From the cell containing the given text, extract its center point as (X, Y) coordinate. 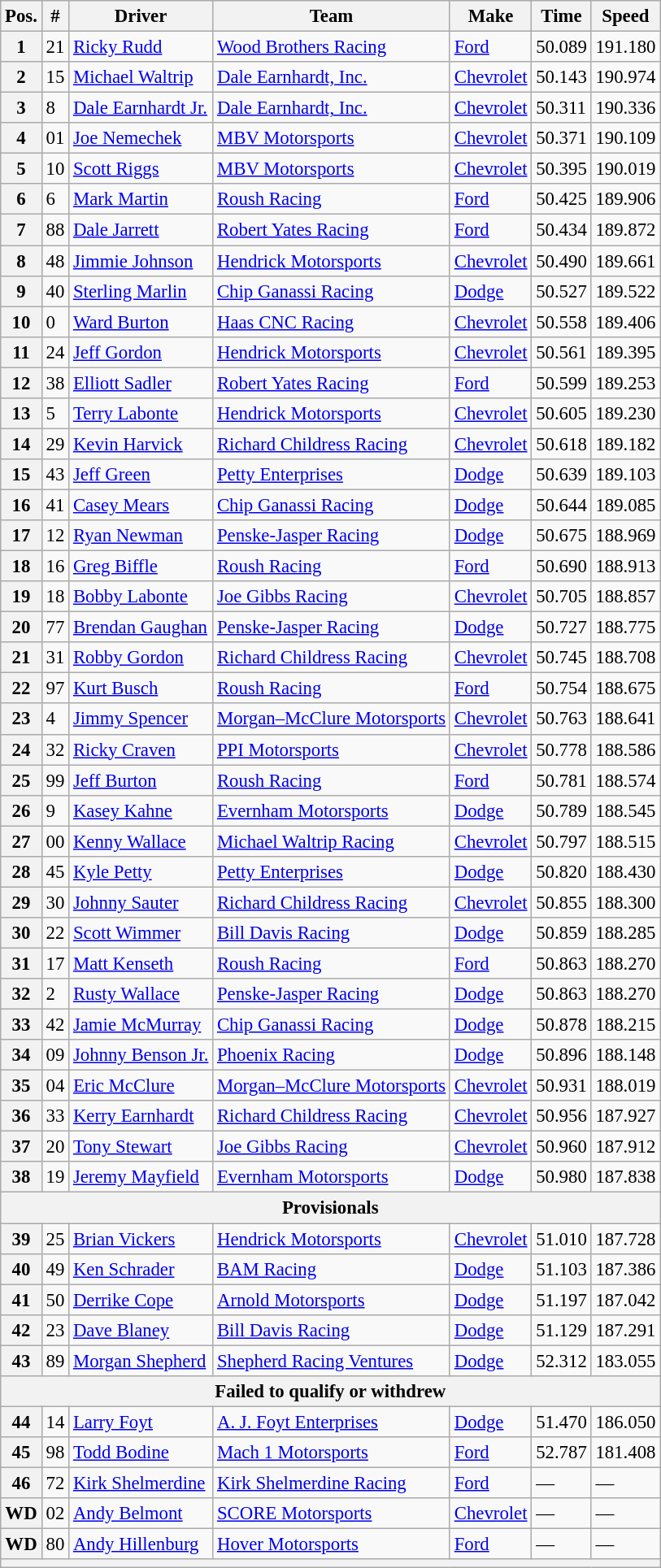
88 (55, 230)
Team (332, 16)
Kyle Petty (141, 872)
50.599 (561, 383)
Ward Burton (141, 322)
187.386 (626, 1269)
190.109 (626, 138)
Casey Mears (141, 505)
Joe Nemechek (141, 138)
36 (21, 1116)
Ricky Rudd (141, 47)
Andy Hillenburg (141, 1544)
PPI Motorsports (332, 749)
50.789 (561, 810)
02 (55, 1514)
04 (55, 1086)
Arnold Motorsports (332, 1300)
183.055 (626, 1361)
Brendan Gaughan (141, 628)
Shepherd Racing Ventures (332, 1361)
Morgan Shepherd (141, 1361)
SCORE Motorsports (332, 1514)
37 (21, 1147)
188.641 (626, 719)
191.180 (626, 47)
Jimmy Spencer (141, 719)
189.522 (626, 291)
80 (55, 1544)
188.148 (626, 1055)
89 (55, 1361)
Kurt Busch (141, 688)
189.253 (626, 383)
189.406 (626, 322)
50.763 (561, 719)
Provisionals (330, 1208)
7 (21, 230)
Todd Bodine (141, 1453)
Jeff Green (141, 475)
187.912 (626, 1147)
Eric McClure (141, 1086)
77 (55, 628)
Jeff Burton (141, 780)
Rusty Wallace (141, 994)
Wood Brothers Racing (332, 47)
189.906 (626, 199)
187.838 (626, 1178)
Dave Blaney (141, 1330)
187.728 (626, 1239)
50.878 (561, 1025)
50.690 (561, 567)
189.395 (626, 352)
50.896 (561, 1055)
50.371 (561, 138)
50.745 (561, 658)
189.085 (626, 505)
Scott Wimmer (141, 933)
189.182 (626, 444)
Mark Martin (141, 199)
50.089 (561, 47)
Driver (141, 16)
Andy Belmont (141, 1514)
49 (55, 1269)
50.311 (561, 108)
35 (21, 1086)
189.661 (626, 261)
188.775 (626, 628)
Robby Gordon (141, 658)
50.859 (561, 933)
28 (21, 872)
Kerry Earnhardt (141, 1116)
50.558 (561, 322)
34 (21, 1055)
A. J. Foyt Enterprises (332, 1422)
Bobby Labonte (141, 597)
01 (55, 138)
Ryan Newman (141, 536)
189.103 (626, 475)
0 (55, 322)
50.754 (561, 688)
48 (55, 261)
188.969 (626, 536)
27 (21, 841)
46 (21, 1483)
190.019 (626, 169)
50.618 (561, 444)
187.927 (626, 1116)
187.042 (626, 1300)
Time (561, 16)
98 (55, 1453)
11 (21, 352)
50.639 (561, 475)
97 (55, 688)
Dale Jarrett (141, 230)
# (55, 16)
Ken Schrader (141, 1269)
00 (55, 841)
189.230 (626, 414)
Failed to qualify or withdrew (330, 1392)
51.010 (561, 1239)
44 (21, 1422)
52.787 (561, 1453)
188.574 (626, 780)
3 (21, 108)
50.561 (561, 352)
Jamie McMurray (141, 1025)
Greg Biffle (141, 567)
72 (55, 1483)
Haas CNC Racing (332, 322)
Terry Labonte (141, 414)
190.974 (626, 77)
50.820 (561, 872)
50.644 (561, 505)
51.197 (561, 1300)
Kasey Kahne (141, 810)
50.605 (561, 414)
99 (55, 780)
52.312 (561, 1361)
Brian Vickers (141, 1239)
Phoenix Racing (332, 1055)
Michael Waltrip Racing (332, 841)
50.931 (561, 1086)
187.291 (626, 1330)
Kirk Shelmerdine Racing (332, 1483)
Johnny Sauter (141, 902)
Kevin Harvick (141, 444)
50.395 (561, 169)
188.545 (626, 810)
Jeremy Mayfield (141, 1178)
Sterling Marlin (141, 291)
1 (21, 47)
190.336 (626, 108)
50.705 (561, 597)
50.527 (561, 291)
186.050 (626, 1422)
Derrike Cope (141, 1300)
50.781 (561, 780)
39 (21, 1239)
188.675 (626, 688)
Scott Riggs (141, 169)
Jeff Gordon (141, 352)
181.408 (626, 1453)
Make (490, 16)
188.300 (626, 902)
Ricky Craven (141, 749)
50.956 (561, 1116)
50 (55, 1300)
26 (21, 810)
188.586 (626, 749)
Elliott Sadler (141, 383)
Kirk Shelmerdine (141, 1483)
Pos. (21, 16)
50.778 (561, 749)
188.857 (626, 597)
188.515 (626, 841)
50.855 (561, 902)
188.913 (626, 567)
188.708 (626, 658)
188.019 (626, 1086)
188.430 (626, 872)
Matt Kenseth (141, 963)
50.143 (561, 77)
50.960 (561, 1147)
Jimmie Johnson (141, 261)
Tony Stewart (141, 1147)
Speed (626, 16)
51.103 (561, 1269)
188.285 (626, 933)
50.490 (561, 261)
Dale Earnhardt Jr. (141, 108)
BAM Racing (332, 1269)
188.215 (626, 1025)
13 (21, 414)
Johnny Benson Jr. (141, 1055)
50.434 (561, 230)
50.727 (561, 628)
51.470 (561, 1422)
51.129 (561, 1330)
50.797 (561, 841)
Kenny Wallace (141, 841)
Larry Foyt (141, 1422)
Michael Waltrip (141, 77)
Mach 1 Motorsports (332, 1453)
50.675 (561, 536)
189.872 (626, 230)
50.425 (561, 199)
Hover Motorsports (332, 1544)
09 (55, 1055)
50.980 (561, 1178)
